Pinpoint the cell where the given text exists, returning its [x, y] midpoint coordinate. 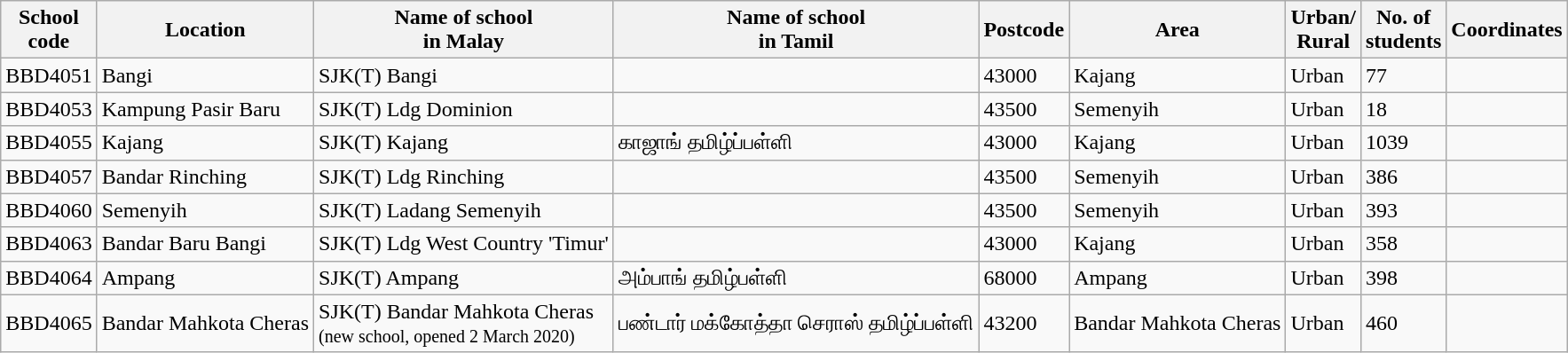
77 [1403, 75]
Bandar Baru Bangi [205, 244]
358 [1403, 244]
SJK(T) Ldg Dominion [464, 109]
பண்டார் மக்கோத்தா செராஸ் தமிழ்ப்பள்ளி [796, 323]
Bangi [205, 75]
Name of schoolin Tamil [796, 30]
460 [1403, 323]
43200 [1024, 323]
BBD4063 [49, 244]
SJK(T) Ldg West Country 'Timur' [464, 244]
SJK(T) Bangi [464, 75]
BBD4053 [49, 109]
Location [205, 30]
BBD4051 [49, 75]
386 [1403, 176]
68000 [1024, 278]
Name of schoolin Malay [464, 30]
SJK(T) Ampang [464, 278]
காஜாங் தமிழ்ப்பள்ளி [796, 143]
BBD4065 [49, 323]
18 [1403, 109]
SJK(T) Kajang [464, 143]
Area [1178, 30]
Urban/Rural [1323, 30]
No. ofstudents [1403, 30]
SJK(T) Ldg Rinching [464, 176]
அம்பாங் தமிழ்பள்ளி [796, 278]
398 [1403, 278]
BBD4055 [49, 143]
BBD4064 [49, 278]
393 [1403, 210]
BBD4060 [49, 210]
BBD4057 [49, 176]
SJK(T) Bandar Mahkota Cheras(new school, opened 2 March 2020) [464, 323]
Kampung Pasir Baru [205, 109]
Bandar Rinching [205, 176]
Postcode [1024, 30]
1039 [1403, 143]
Coordinates [1507, 30]
Schoolcode [49, 30]
SJK(T) Ladang Semenyih [464, 210]
